Capture the cell that displays the provided text and extract its (X, Y) central coordinate. 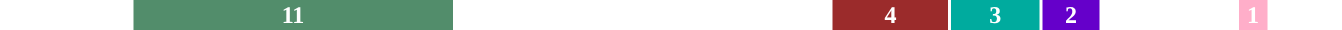
7 (763, 15)
3 (996, 15)
11 (293, 15)
2 (1071, 15)
4 (890, 15)
10 (575, 15)
